Search for the cell housing the specified text and yield its (X, Y) center coordinate. 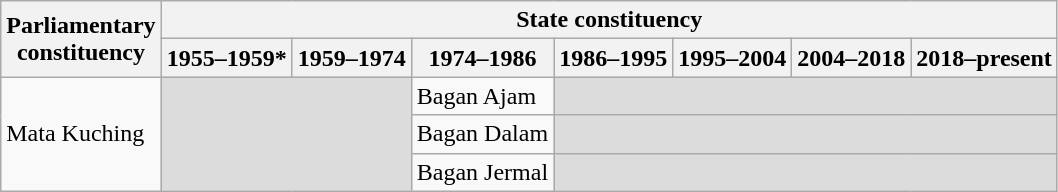
1995–2004 (732, 58)
Bagan Ajam (482, 96)
Mata Kuching (81, 134)
1986–1995 (614, 58)
2018–present (984, 58)
Bagan Dalam (482, 134)
2004–2018 (852, 58)
State constituency (609, 20)
1959–1974 (352, 58)
1955–1959* (226, 58)
Parliamentaryconstituency (81, 39)
Bagan Jermal (482, 172)
1974–1986 (482, 58)
